Locate the cell with the specified text and output its [X, Y] center coordinate. 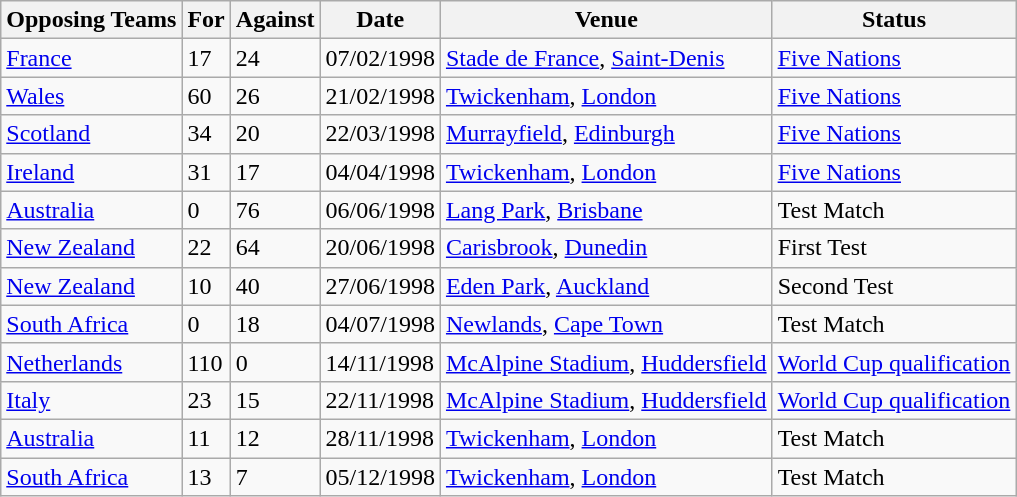
23 [206, 400]
21/02/1998 [380, 96]
34 [206, 134]
40 [275, 286]
Italy [92, 400]
22/11/1998 [380, 400]
60 [206, 96]
27/06/1998 [380, 286]
04/04/1998 [380, 172]
Lang Park, Brisbane [606, 210]
Newlands, Cape Town [606, 324]
18 [275, 324]
22/03/1998 [380, 134]
France [92, 58]
Murrayfield, Edinburgh [606, 134]
31 [206, 172]
14/11/1998 [380, 362]
22 [206, 248]
12 [275, 438]
11 [206, 438]
For [206, 20]
Venue [606, 20]
10 [206, 286]
20/06/1998 [380, 248]
Eden Park, Auckland [606, 286]
04/07/1998 [380, 324]
28/11/1998 [380, 438]
First Test [894, 248]
Opposing Teams [92, 20]
Against [275, 20]
20 [275, 134]
05/12/1998 [380, 477]
15 [275, 400]
Netherlands [92, 362]
13 [206, 477]
7 [275, 477]
24 [275, 58]
Status [894, 20]
Wales [92, 96]
Ireland [92, 172]
Stade de France, Saint-Denis [606, 58]
76 [275, 210]
Second Test [894, 286]
Date [380, 20]
06/06/1998 [380, 210]
26 [275, 96]
64 [275, 248]
Scotland [92, 134]
Carisbrook, Dunedin [606, 248]
07/02/1998 [380, 58]
110 [206, 362]
